Capture the cell that displays the provided text and extract its [x, y] central coordinate. 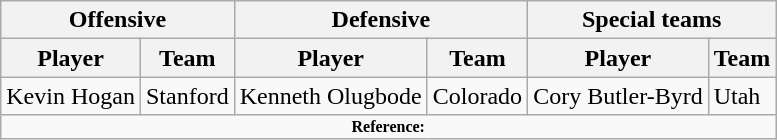
Stanford [187, 96]
Cory Butler-Byrd [618, 96]
Kevin Hogan [71, 96]
Utah [742, 96]
Special teams [652, 20]
Reference: [388, 127]
Kenneth Olugbode [330, 96]
Colorado [477, 96]
Offensive [118, 20]
Defensive [380, 20]
